Capture the cell that displays the provided text and extract its (x, y) central coordinate. 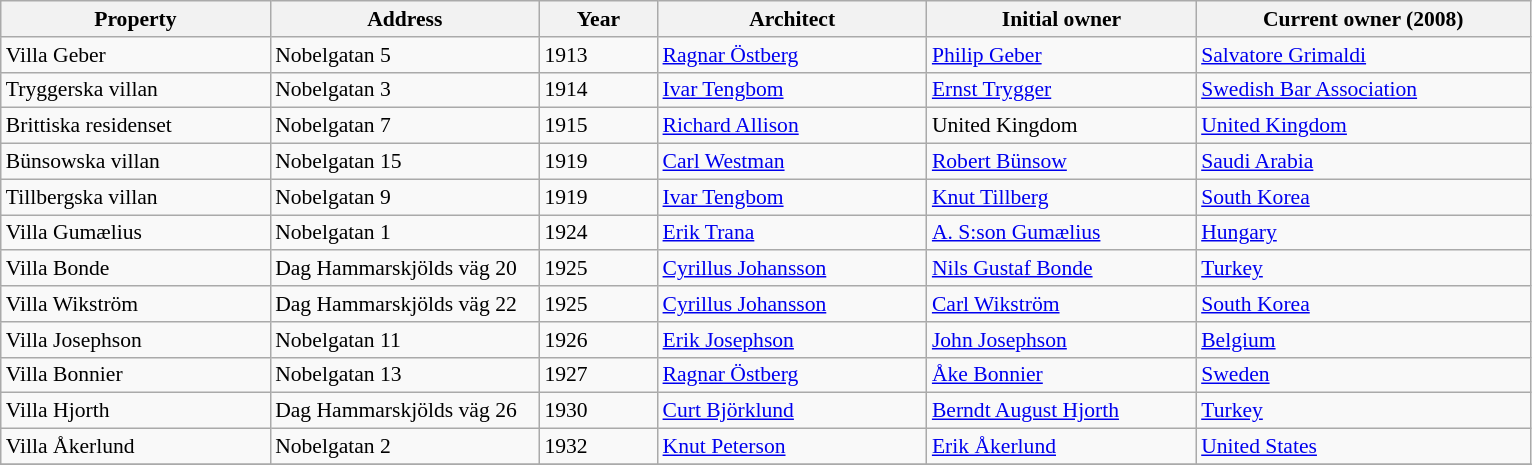
Knut Peterson (792, 447)
1924 (598, 233)
Year (598, 19)
Carl Wikström (1062, 304)
Erik Trana (792, 233)
Salvatore Grimaldi (1363, 55)
Saudi Arabia (1363, 162)
Tillbergska villan (136, 197)
Villa Geber (136, 55)
Richard Allison (792, 126)
Bünsowska villan (136, 162)
A. S:son Gumælius (1062, 233)
Nobelgatan 2 (404, 447)
1926 (598, 340)
Åke Bonnier (1062, 375)
Dag Hammarskjölds väg 26 (404, 411)
United States (1363, 447)
Tryggerska villan (136, 90)
Nobelgatan 7 (404, 126)
Nobelgatan 5 (404, 55)
Nobelgatan 9 (404, 197)
Hungary (1363, 233)
Initial owner (1062, 19)
Robert Bünsow (1062, 162)
Curt Björklund (792, 411)
Belgium (1363, 340)
Villa Åkerlund (136, 447)
1913 (598, 55)
Erik Josephson (792, 340)
1932 (598, 447)
Nobelgatan 13 (404, 375)
1930 (598, 411)
Philip Geber (1062, 55)
1914 (598, 90)
Nils Gustaf Bonde (1062, 269)
Villa Wikström (136, 304)
Ernst Trygger (1062, 90)
1915 (598, 126)
Knut Tillberg (1062, 197)
1927 (598, 375)
Villa Josephson (136, 340)
Villa Bonnier (136, 375)
Carl Westman (792, 162)
Berndt August Hjorth (1062, 411)
Villa Bonde (136, 269)
Erik Åkerlund (1062, 447)
Brittiska residenset (136, 126)
Villa Hjorth (136, 411)
Swedish Bar Association (1363, 90)
Nobelgatan 3 (404, 90)
Nobelgatan 11 (404, 340)
Nobelgatan 1 (404, 233)
Address (404, 19)
Architect (792, 19)
Nobelgatan 15 (404, 162)
Property (136, 19)
Sweden (1363, 375)
Dag Hammarskjölds väg 22 (404, 304)
John Josephson (1062, 340)
Dag Hammarskjölds väg 20 (404, 269)
Current owner (2008) (1363, 19)
Villa Gumælius (136, 233)
